Locate the cell with the specified text and output its (X, Y) center coordinate. 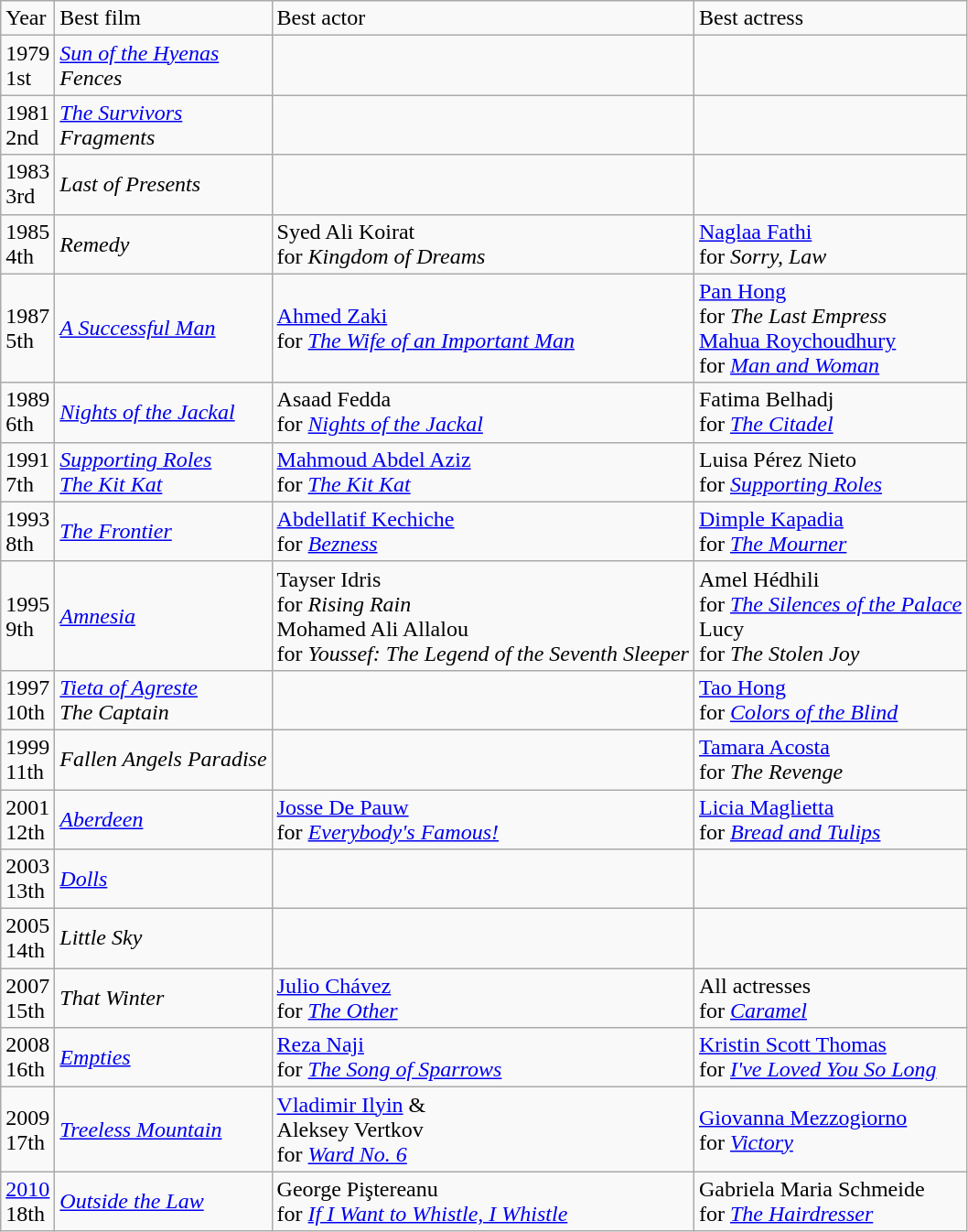
The Frontier (163, 531)
19791st (27, 66)
Amnesia (163, 615)
Licia Magliettafor Bread and Tulips (830, 818)
Giovanna Mezzogiornofor Victory (830, 1129)
Dolls (163, 879)
That Winter (163, 998)
Mahmoud Abdel Azizfor The Kit Kat (483, 472)
All actressesfor Caramel (830, 998)
Tao Hongfor Colors of the Blind (830, 699)
200514th (27, 939)
Julio Chávezfor The Other (483, 998)
19812nd (27, 124)
Vladimir Ilyin & Aleksey Vertkovfor Ward No. 6 (483, 1129)
Naglaa Fathifor Sorry, Law (830, 243)
The Survivors Fragments (163, 124)
Aberdeen (163, 818)
Luisa Pérez Nietofor Supporting Roles (830, 472)
Pan Hongfor The Last Empress Mahua Roychoudhuryfor Man and Woman (830, 328)
Gabriela Maria Schmeidefor The Hairdresser (830, 1201)
19854th (27, 243)
Best actress (830, 18)
Best film (163, 18)
Nights of the Jackal (163, 412)
Dimple Kapadiafor The Mourner (830, 531)
Treeless Mountain (163, 1129)
George Piştereanufor If I Want to Whistle, I Whistle (483, 1201)
Ahmed Zakifor The Wife of an Important Man (483, 328)
Asaad Feddafor Nights of the Jackal (483, 412)
Tamara Acostafor The Revenge (830, 760)
Fatima Belhadjfor The Citadel (830, 412)
Year (27, 18)
19917th (27, 472)
19833rd (27, 185)
Remedy (163, 243)
200112th (27, 818)
Reza Najifor The Song of Sparrows (483, 1058)
Best actor (483, 18)
19896th (27, 412)
Abdellatif Kechichefor Bezness (483, 531)
19959th (27, 615)
Amel Hédhilifor The Silences of the Palace Lucyfor The Stolen Joy (830, 615)
199710th (27, 699)
201018th (27, 1201)
Fallen Angels Paradise (163, 760)
Supporting Roles The Kit Kat (163, 472)
Empties (163, 1058)
200313th (27, 879)
200816th (27, 1058)
Little Sky (163, 939)
200715th (27, 998)
Sun of the Hyenas Fences (163, 66)
Tieta of Agreste The Captain (163, 699)
200917th (27, 1129)
Tayser Idrisfor Rising Rain Mohamed Ali Allaloufor Youssef: The Legend of the Seventh Sleeper (483, 615)
Kristin Scott Thomasfor I've Loved You So Long (830, 1058)
19938th (27, 531)
Syed Ali Koiratfor Kingdom of Dreams (483, 243)
Josse De Pauwfor Everybody's Famous! (483, 818)
A Successful Man (163, 328)
Last of Presents (163, 185)
19875th (27, 328)
Outside the Law (163, 1201)
199911th (27, 760)
